Capture the cell that displays the provided text and extract its (x, y) central coordinate. 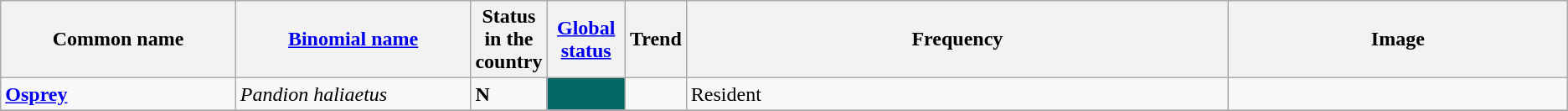
Trend (655, 40)
Resident (957, 94)
Frequency (957, 40)
Pandion haliaetus (353, 94)
Osprey (119, 94)
N (509, 94)
Status in the country (509, 40)
Common name (119, 40)
Global status (586, 40)
Image (1397, 40)
Binomial name (353, 40)
